Extract the [X, Y] coordinate from the center of the cell holding the provided text.  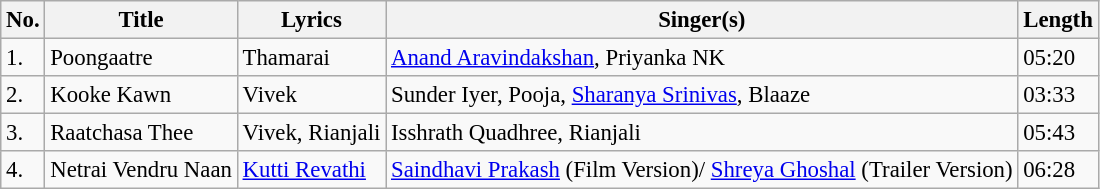
Saindhavi Prakash (Film Version)/ Shreya Ghoshal (Trailer Version) [702, 170]
Vivek [311, 95]
Poongaatre [141, 58]
Thamarai [311, 58]
06:28 [1058, 170]
3. [23, 133]
Title [141, 20]
Kooke Kawn [141, 95]
Netrai Vendru Naan [141, 170]
4. [23, 170]
Length [1058, 20]
Vivek, Rianjali [311, 133]
Anand Aravindakshan, Priyanka NK [702, 58]
03:33 [1058, 95]
Singer(s) [702, 20]
05:20 [1058, 58]
1. [23, 58]
2. [23, 95]
No. [23, 20]
Isshrath Quadhree, Rianjali [702, 133]
Lyrics [311, 20]
Sunder Iyer, Pooja, Sharanya Srinivas, Blaaze [702, 95]
Raatchasa Thee [141, 133]
Kutti Revathi [311, 170]
05:43 [1058, 133]
